Return the [x, y] coordinate for the center point of the cell that contains the specified text.  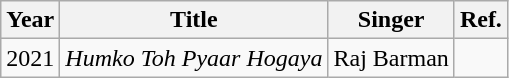
2021 [30, 58]
Title [194, 20]
Singer [391, 20]
Ref. [480, 20]
Humko Toh Pyaar Hogaya [194, 58]
Year [30, 20]
Raj Barman [391, 58]
